Return (x, y) of the center of cell containing provided text 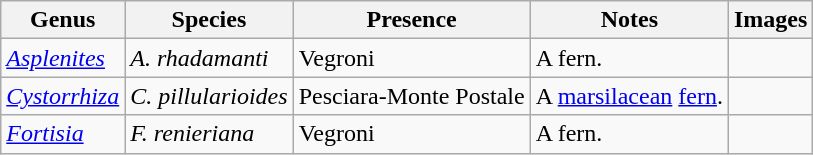
A. rhadamanti (209, 58)
Cystorrhiza (63, 96)
Presence (412, 20)
Images (770, 20)
C. pillularioides (209, 96)
Species (209, 20)
Notes (629, 20)
Genus (63, 20)
Asplenites (63, 58)
Fortisia (63, 134)
A marsilacean fern. (629, 96)
Pesciara-Monte Postale (412, 96)
F. renieriana (209, 134)
